Determine the (x, y) coordinate at the center of the cell enclosing the given text.  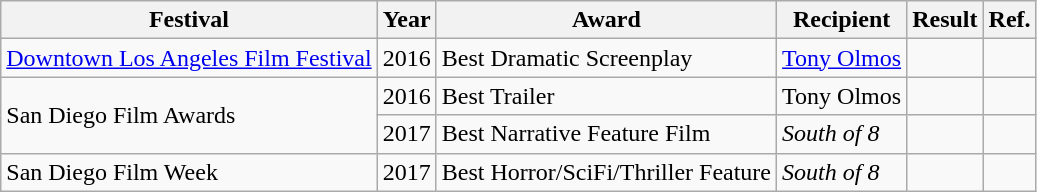
Best Horror/SciFi/Thriller Feature (606, 172)
Best Trailer (606, 96)
Best Narrative Feature Film (606, 134)
Recipient (842, 20)
Ref. (1010, 20)
Festival (189, 20)
San Diego Film Week (189, 172)
Best Dramatic Screenplay (606, 58)
Award (606, 20)
San Diego Film Awards (189, 115)
Year (406, 20)
Downtown Los Angeles Film Festival (189, 58)
Result (945, 20)
